Determine the (x, y) coordinate at the center of the cell enclosing the given text.  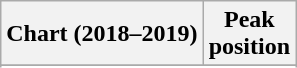
Chart (2018–2019) (102, 34)
Peakposition (249, 34)
